Return [X, Y] of the center of cell containing provided text 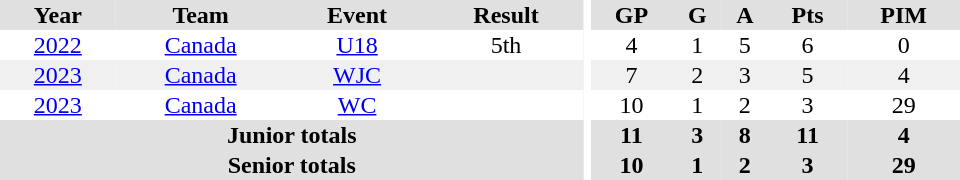
Team [201, 15]
2022 [58, 45]
6 [808, 45]
PIM [904, 15]
A [745, 15]
Result [506, 15]
Year [58, 15]
GP [631, 15]
Pts [808, 15]
U18 [358, 45]
8 [745, 135]
Event [358, 15]
Senior totals [292, 165]
Junior totals [292, 135]
0 [904, 45]
G [698, 15]
5th [506, 45]
7 [631, 75]
WJC [358, 75]
WC [358, 105]
